Detect which cell encompasses the target text, then output its (x, y) center coordinate. 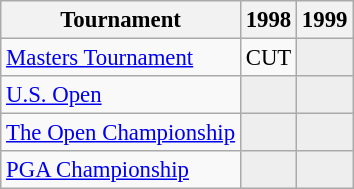
The Open Championship (121, 133)
1999 (325, 20)
1998 (268, 20)
U.S. Open (121, 95)
Tournament (121, 20)
PGA Championship (121, 170)
CUT (268, 58)
Masters Tournament (121, 58)
